Scan for the cell matching the given text and deliver its [X, Y] coordinate at center. 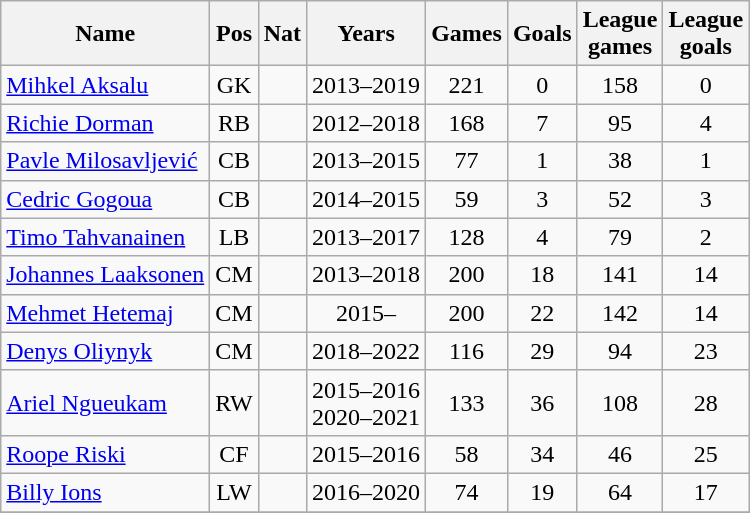
19 [542, 492]
2013–2018 [366, 275]
Games [467, 34]
LW [234, 492]
142 [620, 313]
2014–2015 [366, 199]
2015– [366, 313]
94 [620, 351]
Cedric Gogoua [106, 199]
77 [467, 161]
25 [706, 454]
59 [467, 199]
95 [620, 123]
Pos [234, 34]
Nat [282, 34]
Billy Ions [106, 492]
Roope Riski [106, 454]
2016–2020 [366, 492]
2013–2015 [366, 161]
23 [706, 351]
29 [542, 351]
2015–2016 [366, 454]
128 [467, 237]
22 [542, 313]
2 [706, 237]
Leaguegoals [706, 34]
2013–2017 [366, 237]
64 [620, 492]
2013–2019 [366, 85]
74 [467, 492]
2015–20162020–2021 [366, 402]
46 [620, 454]
17 [706, 492]
Mihkel Aksalu [106, 85]
Goals [542, 34]
36 [542, 402]
158 [620, 85]
58 [467, 454]
18 [542, 275]
Pavle Milosavljević [106, 161]
38 [620, 161]
Ariel Ngueukam [106, 402]
RW [234, 402]
133 [467, 402]
52 [620, 199]
LB [234, 237]
Name [106, 34]
34 [542, 454]
Timo Tahvanainen [106, 237]
7 [542, 123]
221 [467, 85]
28 [706, 402]
168 [467, 123]
Johannes Laaksonen [106, 275]
108 [620, 402]
Years [366, 34]
116 [467, 351]
Richie Dorman [106, 123]
Leaguegames [620, 34]
CF [234, 454]
2018–2022 [366, 351]
79 [620, 237]
Mehmet Hetemaj [106, 313]
GK [234, 85]
2012–2018 [366, 123]
141 [620, 275]
Denys Oliynyk [106, 351]
RB [234, 123]
